Locate the cell with the specified text and output its (X, Y) center coordinate. 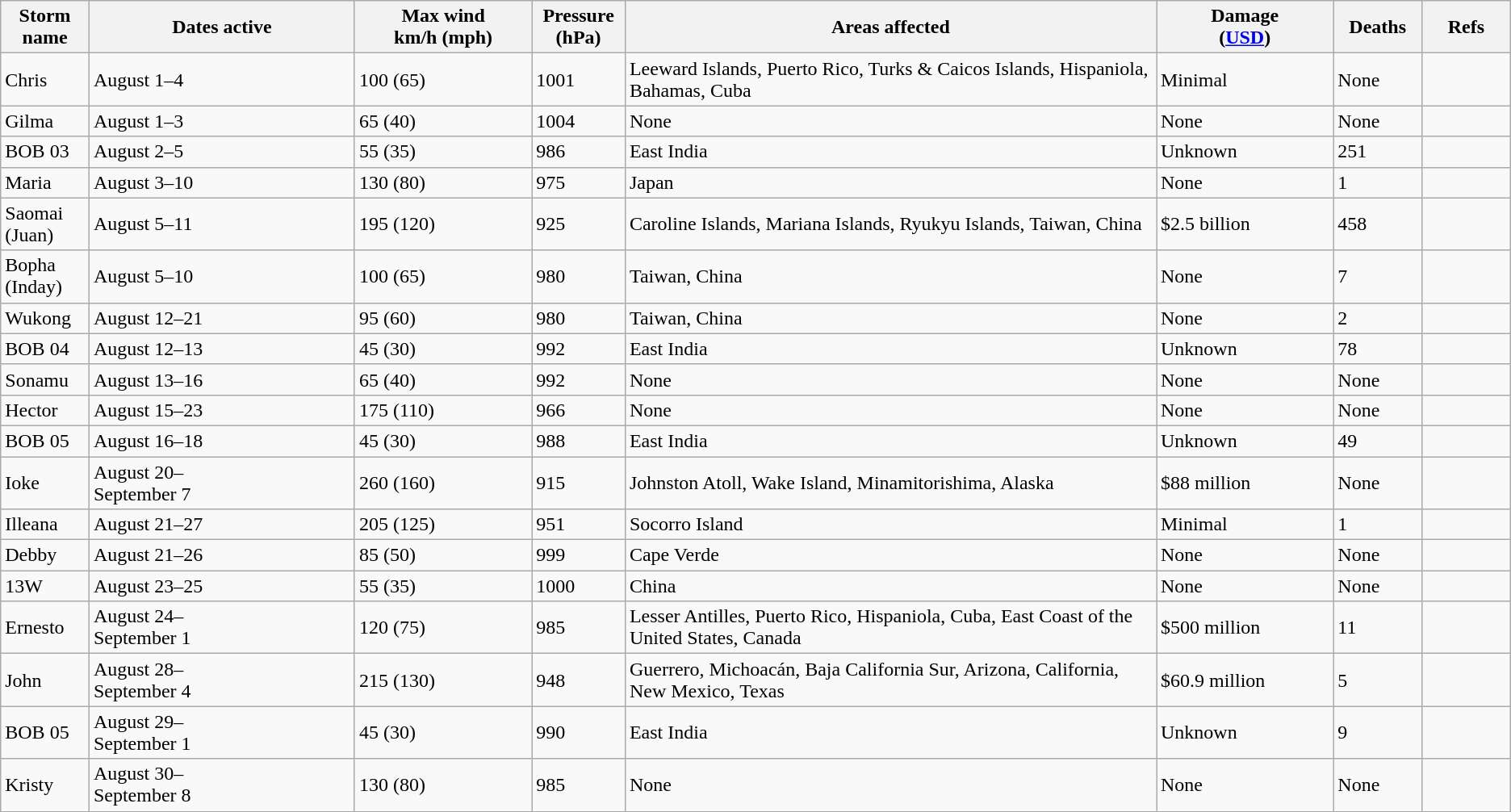
August 1–3 (221, 121)
11 (1378, 628)
Cape Verde (890, 555)
Debby (45, 555)
85 (50) (442, 555)
Bopha (Inday) (45, 276)
458 (1378, 224)
Damage(USD) (1245, 27)
August 12–21 (221, 318)
915 (579, 483)
August 30–September 8 (221, 785)
August 21–27 (221, 525)
986 (579, 152)
49 (1378, 441)
Deaths (1378, 27)
966 (579, 410)
260 (160) (442, 483)
August 5–10 (221, 276)
August 28–September 4 (221, 680)
Maria (45, 182)
Lesser Antilles, Puerto Rico, Hispaniola, Cuba, East Coast of the United States, Canada (890, 628)
Areas affected (890, 27)
Wukong (45, 318)
120 (75) (442, 628)
August 15–23 (221, 410)
August 29–September 1 (221, 733)
August 2–5 (221, 152)
999 (579, 555)
9 (1378, 733)
John (45, 680)
August 13–16 (221, 379)
$500 million (1245, 628)
951 (579, 525)
Hector (45, 410)
95 (60) (442, 318)
Caroline Islands, Mariana Islands, Ryukyu Islands, Taiwan, China (890, 224)
975 (579, 182)
251 (1378, 152)
August 16–18 (221, 441)
Illeana (45, 525)
Max windkm/h (mph) (442, 27)
Guerrero, Michoacán, Baja California Sur, Arizona, California, New Mexico, Texas (890, 680)
Ernesto (45, 628)
August 21–26 (221, 555)
$88 million (1245, 483)
August 1–4 (221, 79)
Leeward Islands, Puerto Rico, Turks & Caicos Islands, Hispaniola, Bahamas, Cuba (890, 79)
1000 (579, 586)
13W (45, 586)
205 (125) (442, 525)
Refs (1466, 27)
Kristy (45, 785)
Dates active (221, 27)
$2.5 billion (1245, 224)
Saomai (Juan) (45, 224)
BOB 03 (45, 152)
175 (110) (442, 410)
China (890, 586)
195 (120) (442, 224)
August 3–10 (221, 182)
5 (1378, 680)
$60.9 million (1245, 680)
BOB 04 (45, 349)
August 20–September 7 (221, 483)
August 12–13 (221, 349)
August 5–11 (221, 224)
925 (579, 224)
215 (130) (442, 680)
Chris (45, 79)
Ioke (45, 483)
1004 (579, 121)
988 (579, 441)
Johnston Atoll, Wake Island, Minamitorishima, Alaska (890, 483)
August 24–September 1 (221, 628)
78 (1378, 349)
Japan (890, 182)
7 (1378, 276)
August 23–25 (221, 586)
2 (1378, 318)
Storm name (45, 27)
Pressure(hPa) (579, 27)
990 (579, 733)
Socorro Island (890, 525)
Sonamu (45, 379)
Gilma (45, 121)
948 (579, 680)
1001 (579, 79)
